Detect which cell encompasses the target text, then output its (x, y) center coordinate. 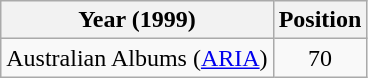
70 (320, 58)
Australian Albums (ARIA) (137, 58)
Year (1999) (137, 20)
Position (320, 20)
